Locate the cell with the specified text and output its (X, Y) center coordinate. 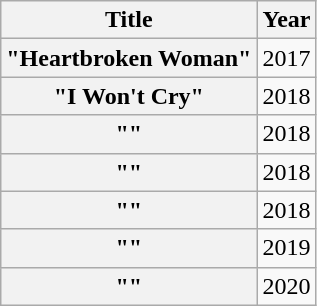
Year (286, 20)
"Heartbroken Woman" (129, 58)
2019 (286, 248)
Title (129, 20)
2020 (286, 286)
2017 (286, 58)
"I Won't Cry" (129, 96)
